Detect which cell encompasses the target text, then output its [X, Y] center coordinate. 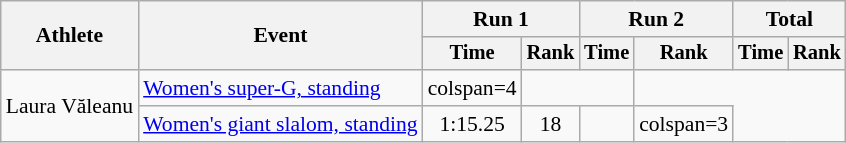
Total [789, 19]
colspan=4 [472, 88]
Event [280, 36]
Athlete [70, 36]
18 [551, 124]
Women's super-G, standing [280, 88]
Run 1 [502, 19]
Run 2 [656, 19]
1:15.25 [472, 124]
Women's giant slalom, standing [280, 124]
Laura Văleanu [70, 106]
colspan=3 [684, 124]
